For the text-containing cell, return its midpoint in [X, Y] coordinate format. 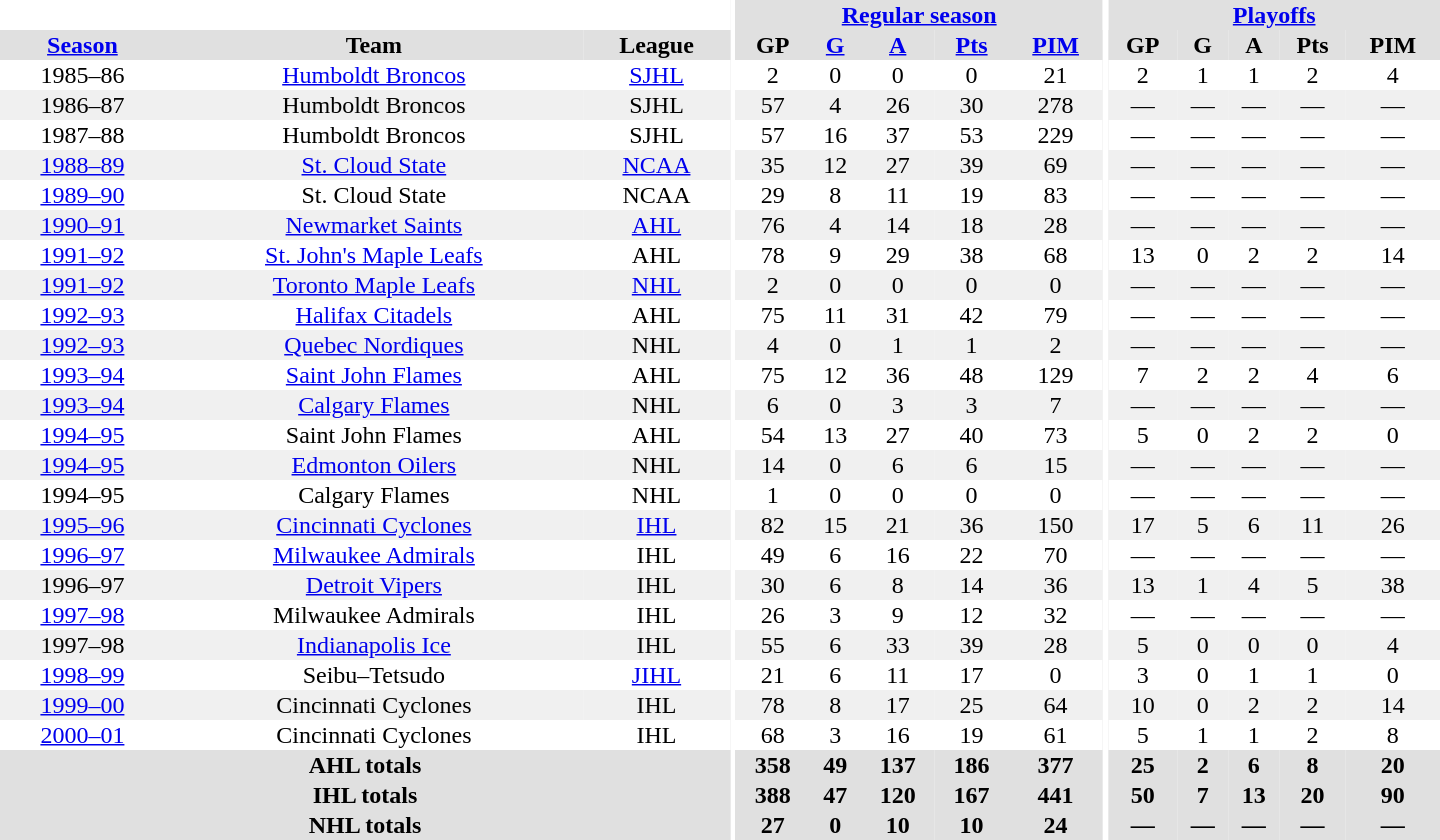
1986–87 [82, 105]
Season [82, 45]
18 [972, 225]
83 [1056, 195]
76 [773, 225]
167 [972, 795]
33 [898, 645]
League [656, 45]
69 [1056, 165]
79 [1056, 315]
Indianapolis Ice [374, 645]
IHL totals [365, 795]
Playoffs [1274, 15]
Detroit Vipers [374, 585]
1988–89 [82, 165]
JIHL [656, 675]
31 [898, 315]
Newmarket Saints [374, 225]
377 [1056, 765]
Regular season [920, 15]
120 [898, 795]
Edmonton Oilers [374, 465]
64 [1056, 705]
2000–01 [82, 735]
54 [773, 435]
1995–96 [82, 525]
40 [972, 435]
St. John's Maple Leafs [374, 255]
35 [773, 165]
82 [773, 525]
388 [773, 795]
Halifax Citadels [374, 315]
186 [972, 765]
1987–88 [82, 135]
Seibu–Tetsudo [374, 675]
Toronto Maple Leafs [374, 285]
73 [1056, 435]
70 [1056, 555]
129 [1056, 375]
150 [1056, 525]
AHL totals [365, 765]
441 [1056, 795]
48 [972, 375]
47 [836, 795]
32 [1056, 615]
NHL totals [365, 825]
42 [972, 315]
61 [1056, 735]
1998–99 [82, 675]
1989–90 [82, 195]
1990–91 [82, 225]
358 [773, 765]
24 [1056, 825]
278 [1056, 105]
137 [898, 765]
37 [898, 135]
1999–00 [82, 705]
Team [374, 45]
53 [972, 135]
229 [1056, 135]
1985–86 [82, 75]
50 [1142, 795]
22 [972, 555]
55 [773, 645]
Quebec Nordiques [374, 345]
90 [1393, 795]
